Locate the cell with the specified text and output its [x, y] center coordinate. 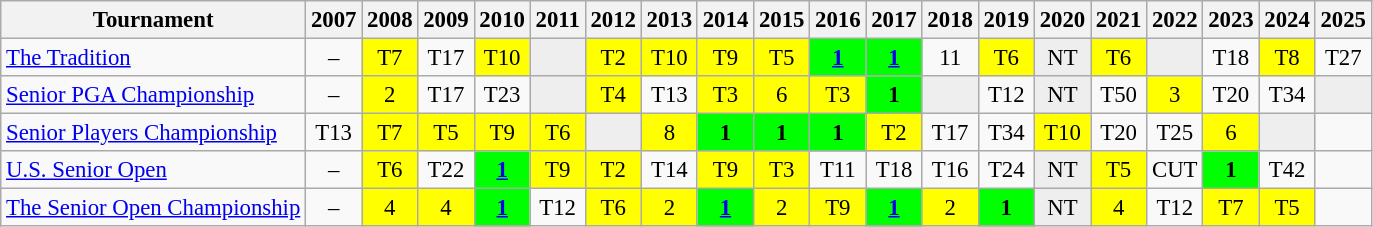
2011 [558, 20]
T42 [1287, 170]
3 [1175, 95]
Tournament [154, 20]
Senior Players Championship [154, 133]
T23 [502, 95]
T50 [1119, 95]
2010 [502, 20]
2007 [334, 20]
2023 [1231, 20]
T24 [1006, 170]
T16 [950, 170]
Senior PGA Championship [154, 95]
T4 [613, 95]
2025 [1343, 20]
2012 [613, 20]
2015 [782, 20]
2020 [1062, 20]
8 [669, 133]
2024 [1287, 20]
2017 [894, 20]
2013 [669, 20]
2019 [1006, 20]
T27 [1343, 58]
11 [950, 58]
T8 [1287, 58]
T11 [838, 170]
T14 [669, 170]
2008 [390, 20]
2018 [950, 20]
T22 [446, 170]
2016 [838, 20]
CUT [1175, 170]
The Senior Open Championship [154, 208]
2009 [446, 20]
U.S. Senior Open [154, 170]
2014 [725, 20]
2021 [1119, 20]
The Tradition [154, 58]
2022 [1175, 20]
T25 [1175, 133]
